Determine the (X, Y) coordinate at the center of the cell enclosing the given text.  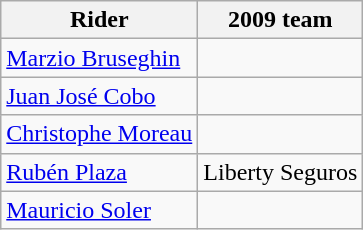
Rider (100, 20)
Christophe Moreau (100, 134)
Marzio Bruseghin (100, 58)
2009 team (280, 20)
Rubén Plaza (100, 172)
Mauricio Soler (100, 210)
Juan José Cobo (100, 96)
Liberty Seguros (280, 172)
